Detect which cell encompasses the target text, then output its (X, Y) center coordinate. 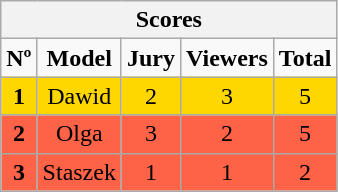
Staszek (79, 172)
Nº (19, 58)
Jury (150, 58)
Dawid (79, 96)
Model (79, 58)
Olga (79, 134)
Total (305, 58)
Viewers (228, 58)
Scores (169, 20)
